Capture the cell that displays the provided text and extract its (X, Y) central coordinate. 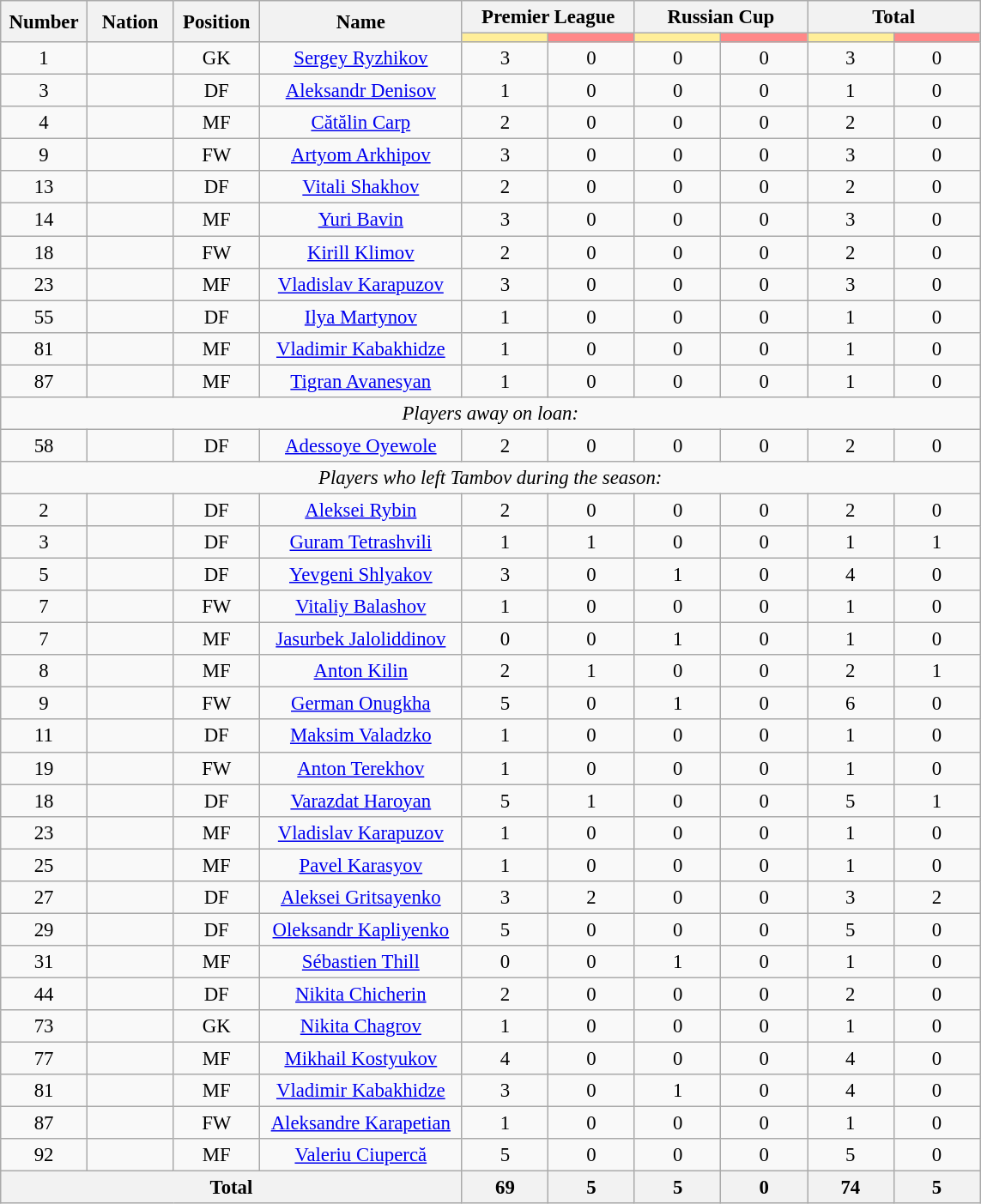
Valeriu Ciupercă (361, 1155)
Cătălin Carp (361, 123)
Adessoye Oyewole (361, 445)
92 (45, 1155)
Premier League (548, 17)
58 (45, 445)
Oleksandr Kapliyenko (361, 929)
74 (850, 1188)
Tigran Avanesyan (361, 381)
Varazdat Haroyan (361, 801)
Name (361, 21)
Nikita Chicherin (361, 994)
29 (45, 929)
6 (850, 704)
Sergey Ryzhikov (361, 58)
Players away on loan: (491, 414)
14 (45, 220)
Kirill Klimov (361, 252)
55 (45, 317)
44 (45, 994)
Aleksandre Karapetian (361, 1123)
Pavel Karasyov (361, 865)
Jasurbek Jaloliddinov (361, 639)
69 (505, 1188)
27 (45, 898)
Vitaliy Balashov (361, 607)
Nation (130, 21)
73 (45, 1026)
German Onugkha (361, 704)
Vitali Shakhov (361, 188)
13 (45, 188)
Anton Terekhov (361, 768)
8 (45, 671)
Artyom Arkhipov (361, 155)
Maksim Valadzko (361, 736)
Aleksandr Denisov (361, 91)
Yuri Bavin (361, 220)
19 (45, 768)
Anton Kilin (361, 671)
77 (45, 1059)
Mikhail Kostyukov (361, 1059)
Sébastien Thill (361, 962)
Ilya Martynov (361, 317)
Position (216, 21)
31 (45, 962)
25 (45, 865)
Russian Cup (721, 17)
Nikita Chagrov (361, 1026)
Aleksei Rybin (361, 510)
Yevgeni Shlyakov (361, 575)
Players who left Tambov during the season: (491, 478)
11 (45, 736)
Guram Tetrashvili (361, 542)
Aleksei Gritsayenko (361, 898)
Number (45, 21)
